Return the [x, y] coordinate for the center point of the cell that contains the specified text.  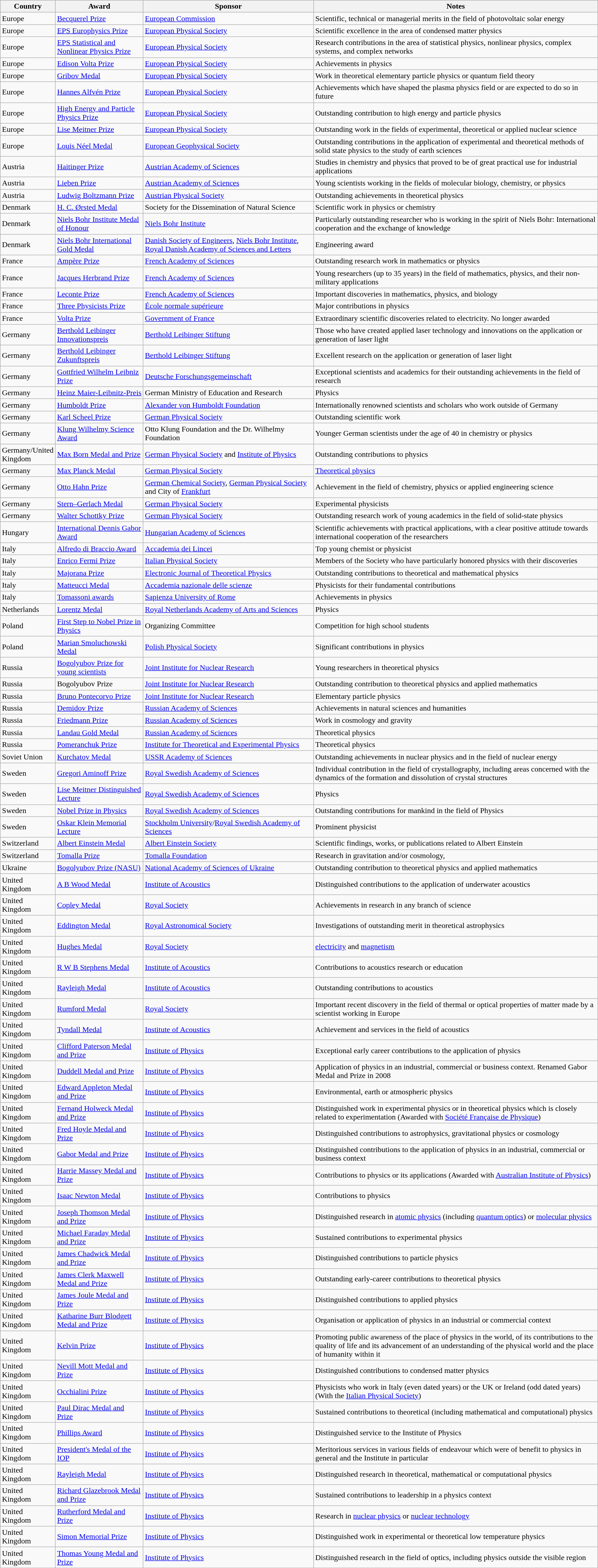
Young scientists working in the fields of molecular biology, chemistry, or physics [456, 183]
Copley Medal [99, 905]
Max Born Medal and Prize [99, 454]
European Commission [228, 19]
Lise Meitner Distinguished Lecture [99, 794]
Notes [456, 6]
Sustained contributions to experimental physics [456, 1237]
Outstanding work in the fields of experimental, theoretical or applied nuclear science [456, 129]
Distinguished contributions to the application of underwater acoustics [456, 884]
Royal Astronomical Society [228, 926]
Prominent physicist [456, 827]
Majorana Prize [99, 573]
Outstanding contributions for mankind in the field of Physics [456, 810]
Investigations of outstanding merit in theoretical astrophysics [456, 926]
Achievements in natural sciences and humanities [456, 708]
Distinguished service to the Institute of Physics [456, 1433]
Accademia dei Lincei [228, 549]
Scientific work in physics or chemistry [456, 207]
Physicists who work in Italy (even dated years) or the UK or Ireland (odd dated years) (With the Italian Physical Society) [456, 1391]
USSR Academy of Sciences [228, 757]
Otto Hahn Prize [99, 487]
German Ministry of Education and Research [228, 393]
Heinz Maier-Leibnitz-Preis [99, 393]
Application of physics in an industrial, commercial or business context. Renamed Gabor Medal and Prize in 2008 [456, 1071]
Albert Einstein Society [228, 843]
Albert Einstein Medal [99, 843]
Outstanding contributions to theoretical and mathematical physics [456, 573]
Distinguished contributions to the application of physics in an industrial, commercial or business context [456, 1154]
Thomas Young Medal and Prize [99, 1557]
Research in gravitation and/or cosmology, [456, 856]
Outstanding early-career contributions to theoretical physics [456, 1279]
Austrian Physical Society [228, 195]
Katharine Burr Blodgett Medal and Prize [99, 1320]
EPS Statistical and Nonlinear Physics Prize [99, 47]
Distinguished contributions to applied physics [456, 1300]
Hughes Medal [99, 946]
Joseph Thomson Medal and Prize [99, 1216]
Award [99, 6]
Alfredo di Braccio Award [99, 549]
Distinguished contributions to particle physics [456, 1258]
Significant contributions in physics [456, 647]
German Physical Society and Institute of Physics [228, 454]
Distinguished research in theoretical, mathematical or computational physics [456, 1474]
Major contributions in physics [456, 306]
Outstanding scientific work [456, 417]
Sponsor [228, 6]
Government of France [228, 318]
Isaac Newton Medal [99, 1196]
Meritorious services in various fields of endeavour which were of benefit to physics in general and the Institute in particular [456, 1454]
Lorentz Medal [99, 609]
Italian Physical Society [228, 561]
Outstanding research work of young academics in the field of solid-state physics [456, 516]
Particularly outstanding researcher who is working in the spirit of Niels Bohr: International cooperation and the exchange of knowledge [456, 224]
Accademia nazionale delle scienze [228, 585]
Sustained contributions to leadership in a physics context [456, 1495]
Max Planck Medal [99, 471]
Niels Bohr Institute Medal of Honour [99, 224]
Lise Meitner Prize [99, 129]
Polish Physical Society [228, 647]
Kelvin Prize [99, 1346]
Extraordinary scientific discoveries related to electricity. No longer awarded [456, 318]
Outstanding contribution to high energy and particle physics [456, 113]
Ukraine [28, 868]
Outstanding achievements in theoretical physics [456, 195]
Outstanding contributions to physics [456, 454]
Younger German scientists under the age of 40 in chemistry or physics [456, 433]
Work in theoretical elementary particle physics or quantum field theory [456, 76]
Germany/United Kingdom [28, 454]
President's Medal of the IOP [99, 1454]
Rutherford Medal and Prize [99, 1516]
Distinguished contributions to condensed matter physics [456, 1371]
James Joule Medal and Prize [99, 1300]
Achievements in research in any branch of science [456, 905]
Stockholm University/Royal Swedish Academy of Sciences [228, 827]
Hungarian Academy of Sciences [228, 532]
Haitinger Prize [99, 167]
Soviet Union [28, 757]
R W B Stephens Medal [99, 967]
Scientific, technical or managerial merits in the field of photovoltaic solar energy [456, 19]
Duddell Medal and Prize [99, 1071]
Otto Klung Foundation and the Dr. Wilhelmy Foundation [228, 433]
Country [28, 6]
Tomalla Prize [99, 856]
Matteucci Medal [99, 585]
Scientific achievements with practical applications, with a clear positive attitude towards international cooperation of the researchers [456, 532]
Achievement in the field of chemistry, physics or applied engineering science [456, 487]
Contributions to physics or its applications (Awarded with Australian Institute of Physics) [456, 1175]
Members of the Society who have particularly honored physics with their discoveries [456, 561]
Outstanding contributions to acoustics [456, 988]
Contributions to physics [456, 1196]
Organisation or application of physics in an industrial or commercial context [456, 1320]
Eddington Medal [99, 926]
Outstanding contributions in the application of experimental and theoretical methods of solid state physics to the study of earth sciences [456, 146]
Scientific excellence in the area of condensed matter physics [456, 31]
Hungary [28, 532]
Leconte Prize [99, 294]
Enrico Fermi Prize [99, 561]
Tomassoni awards [99, 597]
Important discoveries in mathematics, physics, and biology [456, 294]
Environmental, earth or atmospheric physics [456, 1092]
electricity and magnetism [456, 946]
Netherlands [28, 609]
Richard Glazebrook Medal and Prize [99, 1495]
Exceptional early career contributions to the application of physics [456, 1050]
Niels Bohr Institute [228, 224]
Competition for high school students [456, 626]
Clifford Paterson Medal and Prize [99, 1050]
Ludwig Boltzmann Prize [99, 195]
James Clerk Maxwell Medal and Prize [99, 1279]
Karl Scheel Prize [99, 417]
European Geophysical Society [228, 146]
Bogolyubov Prize for young scientists [99, 667]
National Academy of Sciences of Ukraine [228, 868]
Danish Society of Engineers, Niels Bohr Institute, Royal Danish Academy of Sciences and Letters [228, 245]
Gottfried Wilhelm Leibniz Prize [99, 376]
Distinguished research in the field of optics, including physics outside the visible region [456, 1557]
Scientific findings, works, or publications related to Albert Einstein [456, 843]
German Chemical Society, German Physical Society and City of Frankfurt [228, 487]
Physicists for their fundamental contributions [456, 585]
Pomeranchuk Prize [99, 745]
Distinguished research in atomic physics (including quantum optics) or molecular physics [456, 1216]
Berthold Leibinger Innovationspreis [99, 335]
Becquerel Prize [99, 19]
Stern–Gerlach Medal [99, 504]
Harrie Massey Medal and Prize [99, 1175]
Tomalla Foundation [228, 856]
H. C. Ørsted Medal [99, 207]
Edison Volta Prize [99, 64]
Paul Dirac Medal and Prize [99, 1412]
Three Physicists Prize [99, 306]
High Energy and Particle Physics Prize [99, 113]
Occhialini Prize [99, 1391]
Contributions to acoustics research or education [456, 967]
Berthold Leibinger Zukunftspreis [99, 356]
EPS Europhysics Prize [99, 31]
Achievements which have shaped the plasma physics field or are expected to do so in future [456, 92]
A B Wood Medal [99, 884]
Niels Bohr International Gold Medal [99, 245]
Demidov Prize [99, 708]
Royal Netherlands Academy of Arts and Sciences [228, 609]
Internationally renowned scientists and scholars who work outside of Germany [456, 405]
Edward Appleton Medal and Prize [99, 1092]
Achievement and services in the field of acoustics [456, 1030]
First Step to Nobel Prize in Physics [99, 626]
Alexander von Humboldt Foundation [228, 405]
Phillips Award [99, 1433]
Sapienza University of Rome [228, 597]
Gabor Medal and Prize [99, 1154]
Distinguished work in experimental or theoretical low temperature physics [456, 1537]
Tyndall Medal [99, 1030]
Electronic Journal of Theoretical Physics [228, 573]
Friedmann Prize [99, 720]
James Chadwick Medal and Prize [99, 1258]
Marian Smoluchowski Medal [99, 647]
Lieben Prize [99, 183]
Research in nuclear physics or nuclear technology [456, 1516]
Gregori Aminoff Prize [99, 773]
Top young chemist or physicist [456, 549]
Society for the Dissemination of Natural Science [228, 207]
Young researchers (up to 35 years) in the field of mathematics, physics, and their non-military applications [456, 278]
Exceptional scientists and academics for their outstanding achievements in the field of research [456, 376]
Nevill Mott Medal and Prize [99, 1371]
École normale supérieure [228, 306]
Young researchers in theoretical physics [456, 667]
Bruno Pontecorvo Prize [99, 696]
Simon Memorial Prize [99, 1537]
International Dennis Gabor Award [99, 532]
Oskar Klein Memorial Lecture [99, 827]
Excellent research on the application or generation of laser light [456, 356]
Sustained contributions to theoretical (including mathematical and computational) physics [456, 1412]
Louis Néel Medal [99, 146]
Volta Prize [99, 318]
Nobel Prize in Physics [99, 810]
Deutsche Forschungsgemeinschaft [228, 376]
Important recent discovery in the field of thermal or optical properties of matter made by a scientist working in Europe [456, 1009]
Humboldt Prize [99, 405]
Walter Schottky Prize [99, 516]
Outstanding achievements in nuclear physics and in the field of nuclear energy [456, 757]
Rumford Medal [99, 1009]
Engineering award [456, 245]
Experimental physicists [456, 504]
Landau Gold Medal [99, 733]
Jacques Herbrand Prize [99, 278]
Michael Faraday Medal and Prize [99, 1237]
Gribov Medal [99, 76]
Institute for Theoretical and Experimental Physics [228, 745]
Bogolyubov Prize (NASU) [99, 868]
Kurchatov Medal [99, 757]
Klung Wilhelmy Science Award [99, 433]
Studies in chemistry and physics that proved to be of great practical use for industrial applications [456, 167]
Distinguished contributions to astrophysics, gravitational physics or cosmology [456, 1133]
Fernand Holweck Medal and Prize [99, 1113]
Ampère Prize [99, 261]
Those who have created applied laser technology and innovations on the application or generation of laser light [456, 335]
Outstanding research work in mathematics or physics [456, 261]
Hannes Alfvén Prize [99, 92]
Fred Hoyle Medal and Prize [99, 1133]
Organizing Committee [228, 626]
Work in cosmology and gravity [456, 720]
Research contributions in the area of statistical physics, nonlinear physics, complex systems, and complex networks [456, 47]
Elementary particle physics [456, 696]
Bogolyubov Prize [99, 684]
